Output the (x, y) coordinate of the center of the cell containing the given text.  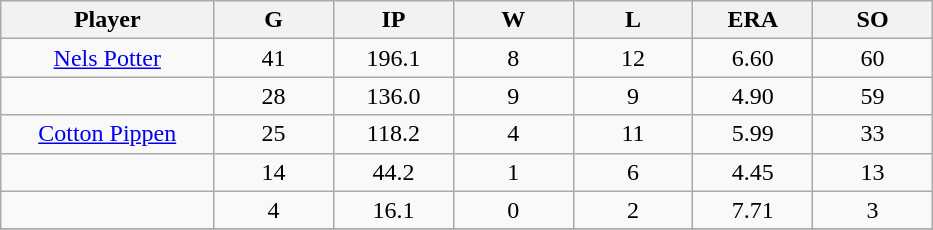
Cotton Pippen (108, 134)
196.1 (393, 58)
6 (633, 172)
4.45 (753, 172)
5.99 (753, 134)
Nels Potter (108, 58)
136.0 (393, 96)
SO (873, 20)
0 (513, 210)
6.60 (753, 58)
33 (873, 134)
28 (274, 96)
7.71 (753, 210)
12 (633, 58)
Player (108, 20)
2 (633, 210)
118.2 (393, 134)
G (274, 20)
11 (633, 134)
3 (873, 210)
14 (274, 172)
13 (873, 172)
25 (274, 134)
4.90 (753, 96)
1 (513, 172)
41 (274, 58)
44.2 (393, 172)
IP (393, 20)
L (633, 20)
8 (513, 58)
W (513, 20)
16.1 (393, 210)
ERA (753, 20)
59 (873, 96)
60 (873, 58)
